Output the (X, Y) coordinate of the center of the cell containing the given text.  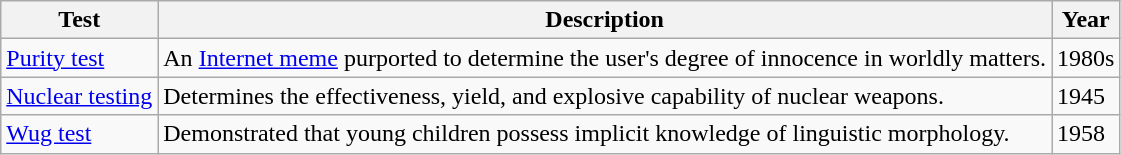
Determines the effectiveness, yield, and explosive capability of nuclear weapons. (605, 96)
1958 (1086, 134)
Wug test (80, 134)
An Internet meme purported to determine the user's degree of innocence in worldly matters. (605, 58)
Purity test (80, 58)
Description (605, 20)
1945 (1086, 96)
Test (80, 20)
1980s (1086, 58)
Demonstrated that young children possess implicit knowledge of linguistic morphology. (605, 134)
Nuclear testing (80, 96)
Year (1086, 20)
